Determine the [x, y] coordinate at the center of the cell enclosing the given text.  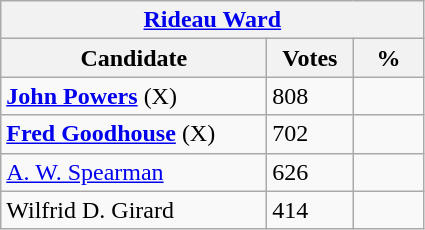
Votes [310, 58]
702 [310, 134]
414 [310, 210]
A. W. Spearman [134, 172]
% [388, 58]
626 [310, 172]
Wilfrid D. Girard [134, 210]
808 [310, 96]
John Powers (X) [134, 96]
Fred Goodhouse (X) [134, 134]
Candidate [134, 58]
Rideau Ward [212, 20]
